Provide the [X, Y] coordinate of the cell's center where the given text is located.  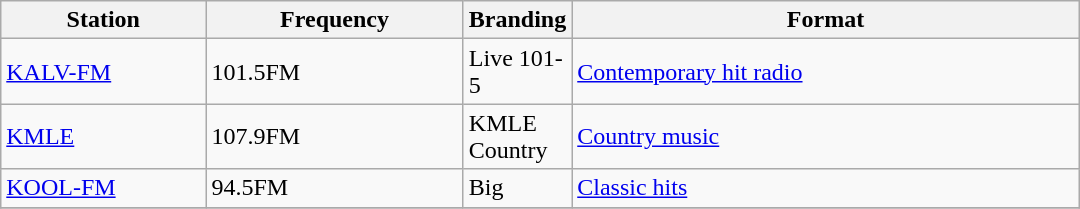
Live 101-5 [517, 72]
Contemporary hit radio [826, 72]
Classic hits [826, 188]
101.5FM [334, 72]
Frequency [334, 20]
KMLE Country [517, 136]
KMLE [104, 136]
Station [104, 20]
107.9FM [334, 136]
Branding [517, 20]
KOOL-FM [104, 188]
Country music [826, 136]
Big [517, 188]
Format [826, 20]
KALV-FM [104, 72]
94.5FM [334, 188]
